Scan for the cell matching the given text and deliver its (x, y) coordinate at center. 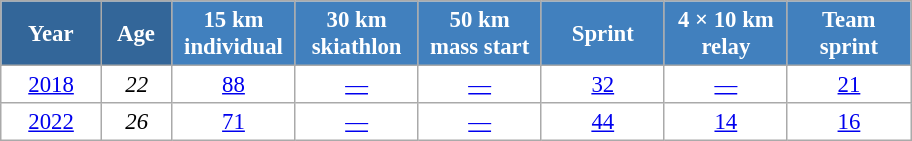
2018 (52, 85)
30 km skiathlon (356, 34)
4 × 10 km relay (726, 34)
50 km mass start (480, 34)
88 (234, 85)
15 km individual (234, 34)
26 (136, 122)
22 (136, 85)
Year (52, 34)
Sprint (602, 34)
21 (848, 85)
71 (234, 122)
14 (726, 122)
16 (848, 122)
32 (602, 85)
2022 (52, 122)
Age (136, 34)
44 (602, 122)
Team sprint (848, 34)
